Return (X, Y) of the center of cell containing provided text 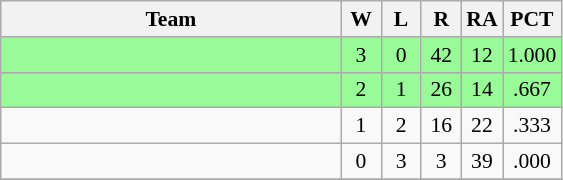
12 (482, 55)
16 (441, 126)
39 (482, 162)
14 (482, 90)
42 (441, 55)
26 (441, 90)
L (401, 19)
PCT (532, 19)
22 (482, 126)
.667 (532, 90)
.000 (532, 162)
R (441, 19)
.333 (532, 126)
Team (171, 19)
W (361, 19)
1.000 (532, 55)
RA (482, 19)
